Output the (x, y) coordinate of the center of the cell containing the given text.  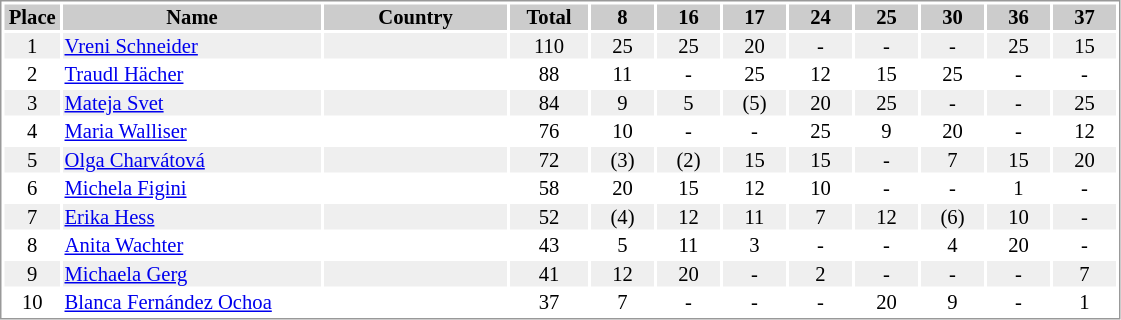
52 (549, 217)
Total (549, 17)
Olga Charvátová (192, 160)
Country (416, 17)
17 (754, 17)
Michela Figini (192, 189)
58 (549, 189)
(2) (688, 160)
Michaela Gerg (192, 274)
(5) (754, 103)
Vreni Schneider (192, 46)
Place (32, 17)
(4) (622, 217)
(3) (622, 160)
88 (549, 75)
Name (192, 17)
Erika Hess (192, 217)
(6) (952, 217)
24 (820, 17)
36 (1018, 17)
110 (549, 46)
6 (32, 189)
84 (549, 103)
Anita Wachter (192, 245)
72 (549, 160)
43 (549, 245)
Traudl Hächer (192, 75)
Blanca Fernández Ochoa (192, 303)
30 (952, 17)
76 (549, 131)
41 (549, 274)
Mateja Svet (192, 103)
Maria Walliser (192, 131)
16 (688, 17)
